Detect which cell encompasses the target text, then output its (x, y) center coordinate. 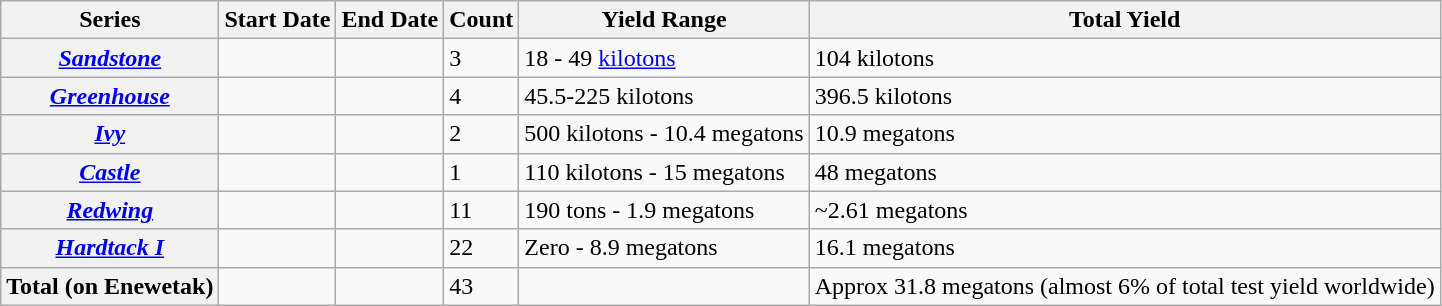
48 megatons (1124, 172)
2 (482, 134)
11 (482, 210)
Castle (110, 172)
4 (482, 96)
Count (482, 20)
Redwing (110, 210)
Greenhouse (110, 96)
45.5-225 kilotons (664, 96)
Zero - 8.9 megatons (664, 248)
Hardtack I (110, 248)
Yield Range (664, 20)
16.1 megatons (1124, 248)
~2.61 megatons (1124, 210)
Approx 31.8 megatons (almost 6% of total test yield worldwide) (1124, 286)
10.9 megatons (1124, 134)
43 (482, 286)
500 kilotons - 10.4 megatons (664, 134)
Series (110, 20)
396.5 kilotons (1124, 96)
110 kilotons - 15 megatons (664, 172)
3 (482, 58)
Ivy (110, 134)
1 (482, 172)
104 kilotons (1124, 58)
Total Yield (1124, 20)
18 - 49 kilotons (664, 58)
22 (482, 248)
Start Date (278, 20)
Total (on Enewetak) (110, 286)
190 tons - 1.9 megatons (664, 210)
Sandstone (110, 58)
End Date (390, 20)
